Extract the [X, Y] coordinate from the center of the cell holding the provided text.  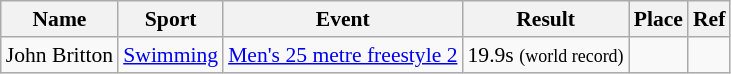
19.9s (world record) [546, 55]
Sport [170, 19]
Men's 25 metre freestyle 2 [342, 55]
Place [658, 19]
John Britton [60, 55]
Name [60, 19]
Result [546, 19]
Ref [709, 19]
Swimming [170, 55]
Event [342, 19]
